Return the (X, Y) coordinate for the center point of the cell that contains the specified text.  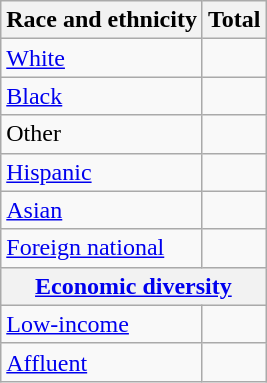
White (102, 58)
Total (234, 20)
Black (102, 96)
Affluent (102, 362)
Hispanic (102, 172)
Foreign national (102, 248)
Economic diversity (134, 286)
Other (102, 134)
Asian (102, 210)
Low-income (102, 324)
Race and ethnicity (102, 20)
